Locate the cell with the specified text and output its (X, Y) center coordinate. 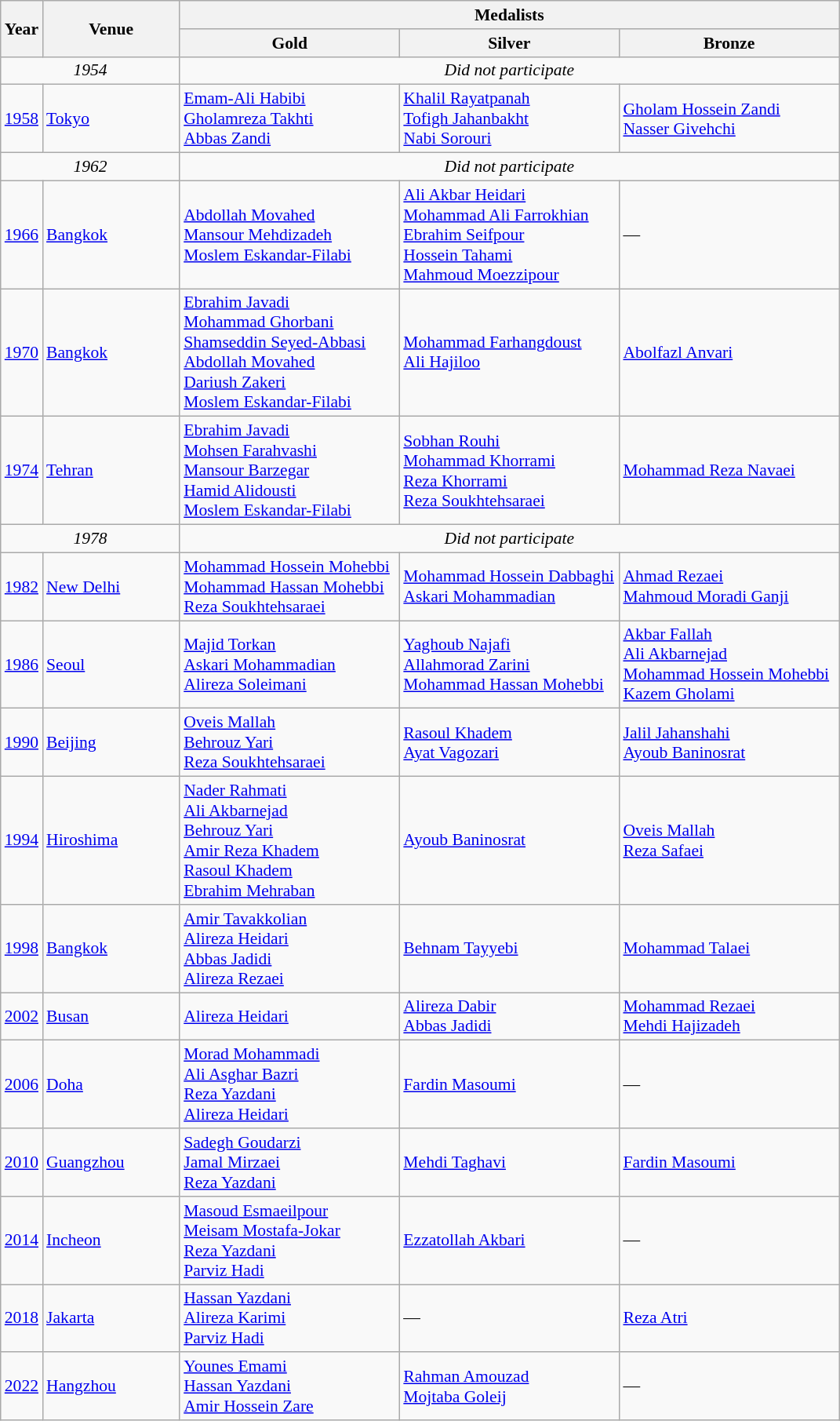
2006 (22, 1084)
Ali Akbar HeidariMohammad Ali FarrokhianEbrahim SeifpourHossein TahamiMahmoud Moezzipour (509, 235)
Khalil RayatpanahTofigh JahanbakhtNabi Sorouri (509, 119)
Abdollah MovahedMansour MehdizadehMoslem Eskandar-Filabi (289, 235)
1962 (90, 167)
Beijing (111, 742)
New Delhi (111, 587)
Tehran (111, 471)
Incheon (111, 1241)
1974 (22, 471)
1954 (90, 71)
Amir TavakkolianAlireza HeidariAbbas JadidiAlireza Rezaei (289, 949)
Mohammad Hossein DabbaghiAskari Mohammadian (509, 587)
1990 (22, 742)
1998 (22, 949)
Nader RahmatiAli AkbarnejadBehrouz YariAmir Reza KhademRasoul KhademEbrahim Mehraban (289, 841)
Hassan YazdaniAlireza KarimiParviz Hadi (289, 1318)
Oveis MallahBehrouz YariReza Soukhtehsaraei (289, 742)
1958 (22, 119)
Gholam Hossein ZandiNasser Givehchi (729, 119)
Behnam Tayyebi (509, 949)
Alireza DabirAbbas Jadidi (509, 1017)
Hangzhou (111, 1387)
Hiroshima (111, 841)
Doha (111, 1084)
Gold (289, 43)
1978 (90, 539)
Guangzhou (111, 1163)
Reza Atri (729, 1318)
Silver (509, 43)
Oveis MallahReza Safaei (729, 841)
Jalil JahanshahiAyoub Baninosrat (729, 742)
Yaghoub NajafiAllahmorad ZariniMohammad Hassan Mohebbi (509, 665)
Sadegh GoudarziJamal MirzaeiReza Yazdani (289, 1163)
Mohammad Hossein MohebbiMohammad Hassan MohebbiReza Soukhtehsaraei (289, 587)
Mehdi Taghavi (509, 1163)
Seoul (111, 665)
Akbar FallahAli AkbarnejadMohammad Hossein MohebbiKazem Gholami (729, 665)
Ayoub Baninosrat (509, 841)
Alireza Heidari (289, 1017)
1994 (22, 841)
Masoud EsmaeilpourMeisam Mostafa-JokarReza YazdaniParviz Hadi (289, 1241)
Abolfazl Anvari (729, 353)
Mohammad FarhangdoustAli Hajiloo (509, 353)
Mohammad RezaeiMehdi Hajizadeh (729, 1017)
2022 (22, 1387)
Bronze (729, 43)
1966 (22, 235)
Ebrahim JavadiMohsen FarahvashiMansour BarzegarHamid AlidoustiMoslem Eskandar-Filabi (289, 471)
Year (22, 28)
Rasoul KhademAyat Vagozari (509, 742)
1970 (22, 353)
Busan (111, 1017)
2002 (22, 1017)
Ahmad RezaeiMahmoud Moradi Ganji (729, 587)
Medalists (509, 15)
2014 (22, 1241)
2010 (22, 1163)
1982 (22, 587)
Venue (111, 28)
Jakarta (111, 1318)
Mohammad Talaei (729, 949)
Emam-Ali HabibiGholamreza TakhtiAbbas Zandi (289, 119)
Rahman AmouzadMojtaba Goleij (509, 1387)
Morad MohammadiAli Asghar BazriReza YazdaniAlireza Heidari (289, 1084)
Ezzatollah Akbari (509, 1241)
Mohammad Reza Navaei (729, 471)
Ebrahim JavadiMohammad GhorbaniShamseddin Seyed-AbbasiAbdollah MovahedDariush ZakeriMoslem Eskandar-Filabi (289, 353)
Sobhan RouhiMohammad KhorramiReza KhorramiReza Soukhtehsaraei (509, 471)
1986 (22, 665)
2018 (22, 1318)
Younes EmamiHassan YazdaniAmir Hossein Zare (289, 1387)
Majid TorkanAskari MohammadianAlireza Soleimani (289, 665)
Tokyo (111, 119)
